Provide the [X, Y] coordinate of the cell's center where the given text is located.  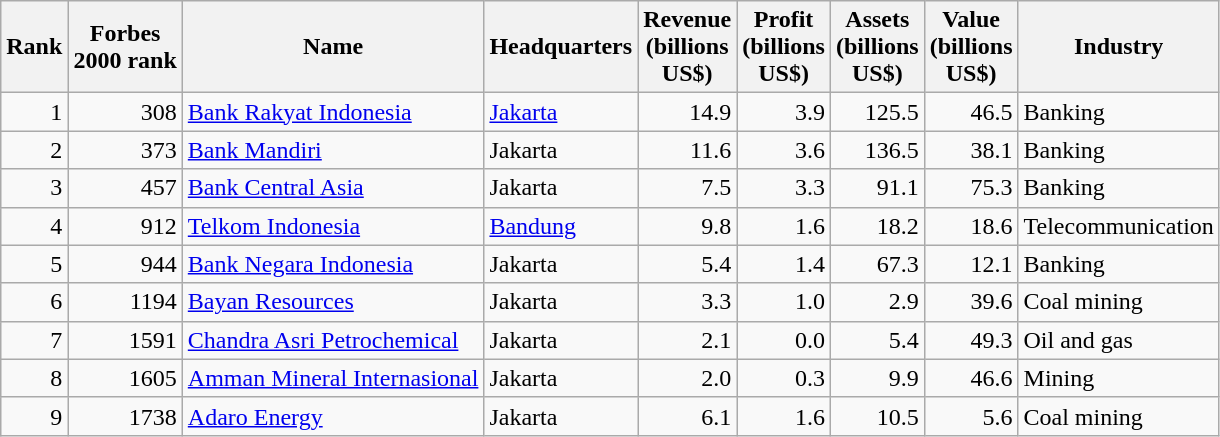
Profit(billions US$) [784, 47]
Bayan Resources [333, 302]
Chandra Asri Petrochemical [333, 340]
46.5 [971, 112]
75.3 [971, 188]
3 [34, 188]
125.5 [877, 112]
308 [125, 112]
38.1 [971, 150]
0.0 [784, 340]
2 [34, 150]
Bandung [561, 226]
6 [34, 302]
67.3 [877, 264]
1591 [125, 340]
14.9 [688, 112]
944 [125, 264]
5 [34, 264]
9 [34, 416]
1 [34, 112]
457 [125, 188]
136.5 [877, 150]
91.1 [877, 188]
9.9 [877, 378]
6.1 [688, 416]
912 [125, 226]
18.2 [877, 226]
49.3 [971, 340]
373 [125, 150]
11.6 [688, 150]
Name [333, 47]
10.5 [877, 416]
7 [34, 340]
1.4 [784, 264]
Amman Mineral Internasional [333, 378]
39.6 [971, 302]
18.6 [971, 226]
Industry [1118, 47]
Revenue(billions US$) [688, 47]
2.9 [877, 302]
Rank [34, 47]
Oil and gas [1118, 340]
Bank Mandiri [333, 150]
7.5 [688, 188]
9.8 [688, 226]
4 [34, 226]
Telecommunication [1118, 226]
1.0 [784, 302]
Headquarters [561, 47]
8 [34, 378]
3.6 [784, 150]
Bank Negara Indonesia [333, 264]
1194 [125, 302]
2.0 [688, 378]
Bank Central Asia [333, 188]
Assets(billions US$) [877, 47]
46.6 [971, 378]
Adaro Energy [333, 416]
12.1 [971, 264]
1738 [125, 416]
5.6 [971, 416]
Mining [1118, 378]
3.9 [784, 112]
Forbes 2000 rank [125, 47]
1605 [125, 378]
Value(billions US$) [971, 47]
2.1 [688, 340]
Telkom Indonesia [333, 226]
Bank Rakyat Indonesia [333, 112]
0.3 [784, 378]
